Scan for the cell matching the given text and deliver its [x, y] coordinate at center. 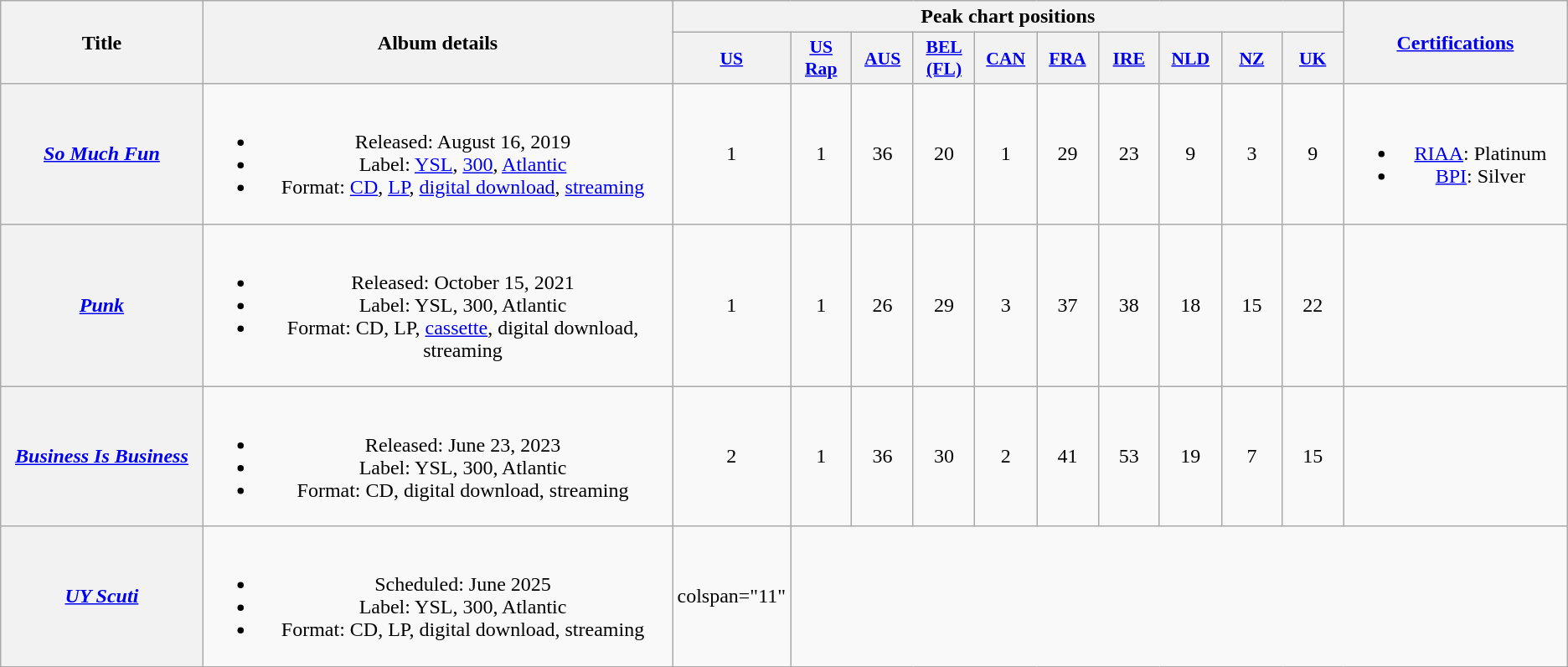
30 [944, 456]
UY Scuti [102, 597]
Album details [437, 42]
38 [1129, 305]
Certifications [1456, 42]
UK [1313, 59]
19 [1190, 456]
FRA [1068, 59]
CAN [1006, 59]
BEL(FL) [944, 59]
Released: October 15, 2021Label: YSL, 300, AtlanticFormat: CD, LP, cassette, digital download, streaming [437, 305]
Peak chart positions [1008, 17]
colspan="11" [732, 597]
Scheduled: June 2025Label: YSL, 300, AtlanticFormat: CD, LP, digital download, streaming [437, 597]
22 [1313, 305]
41 [1068, 456]
Released: August 16, 2019Label: YSL, 300, AtlanticFormat: CD, LP, digital download, streaming [437, 154]
NLD [1190, 59]
23 [1129, 154]
37 [1068, 305]
AUS [883, 59]
Title [102, 42]
IRE [1129, 59]
Released: June 23, 2023Label: YSL, 300, AtlanticFormat: CD, digital download, streaming [437, 456]
Punk [102, 305]
26 [883, 305]
US [732, 59]
So Much Fun [102, 154]
18 [1190, 305]
53 [1129, 456]
7 [1251, 456]
USRap [821, 59]
RIAA: PlatinumBPI: Silver [1456, 154]
NZ [1251, 59]
Business Is Business [102, 456]
20 [944, 154]
